Find where the given text appears and provide that cell's center as [X, Y] coordinate. 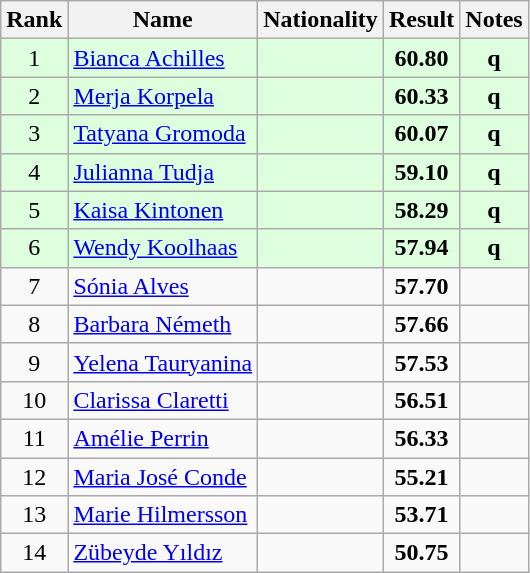
11 [34, 438]
Zübeyde Yıldız [163, 553]
Yelena Tauryanina [163, 362]
4 [34, 172]
56.51 [421, 400]
12 [34, 477]
8 [34, 324]
Marie Hilmersson [163, 515]
Barbara Németh [163, 324]
55.21 [421, 477]
Maria José Conde [163, 477]
Result [421, 20]
9 [34, 362]
57.70 [421, 286]
Julianna Tudja [163, 172]
58.29 [421, 210]
Name [163, 20]
13 [34, 515]
53.71 [421, 515]
Merja Korpela [163, 96]
57.94 [421, 248]
1 [34, 58]
3 [34, 134]
Amélie Perrin [163, 438]
14 [34, 553]
56.33 [421, 438]
10 [34, 400]
Bianca Achilles [163, 58]
Clarissa Claretti [163, 400]
Tatyana Gromoda [163, 134]
7 [34, 286]
Rank [34, 20]
Notes [494, 20]
60.33 [421, 96]
5 [34, 210]
Kaisa Kintonen [163, 210]
57.66 [421, 324]
60.80 [421, 58]
2 [34, 96]
Nationality [321, 20]
6 [34, 248]
59.10 [421, 172]
60.07 [421, 134]
Wendy Koolhaas [163, 248]
50.75 [421, 553]
57.53 [421, 362]
Sónia Alves [163, 286]
